Return (x, y) of the center of cell containing provided text 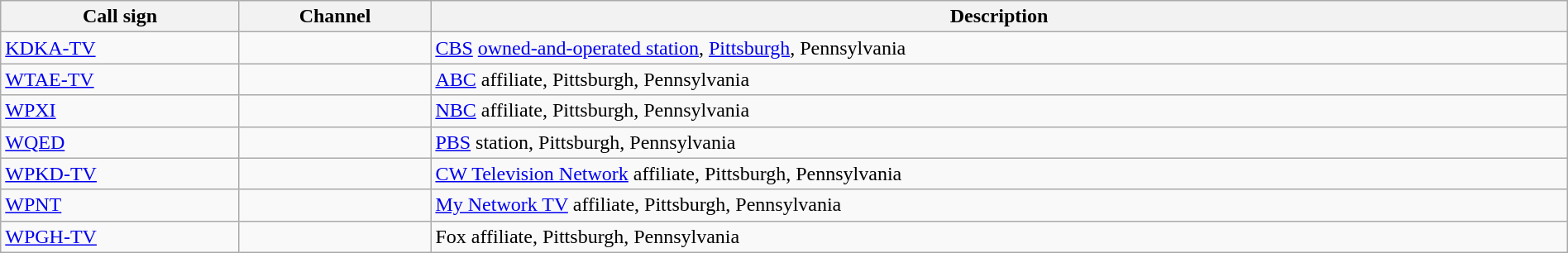
WPKD-TV (120, 174)
WPXI (120, 111)
Channel (335, 17)
My Network TV affiliate, Pittsburgh, Pennsylvania (999, 205)
PBS station, Pittsburgh, Pennsylvania (999, 142)
KDKA-TV (120, 48)
Description (999, 17)
WQED (120, 142)
Call sign (120, 17)
WPNT (120, 205)
CBS owned-and-operated station, Pittsburgh, Pennsylvania (999, 48)
WTAE-TV (120, 79)
WPGH-TV (120, 236)
ABC affiliate, Pittsburgh, Pennsylvania (999, 79)
CW Television Network affiliate, Pittsburgh, Pennsylvania (999, 174)
NBC affiliate, Pittsburgh, Pennsylvania (999, 111)
Fox affiliate, Pittsburgh, Pennsylvania (999, 236)
